Pinpoint the cell where the given text exists, returning its [X, Y] midpoint coordinate. 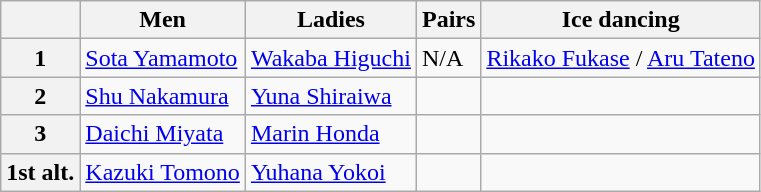
Ladies [330, 20]
2 [40, 96]
1 [40, 58]
1st alt. [40, 172]
Kazuki Tomono [163, 172]
Rikako Fukase / Aru Tateno [621, 58]
Pairs [448, 20]
Men [163, 20]
Yuna Shiraiwa [330, 96]
N/A [448, 58]
Yuhana Yokoi [330, 172]
Ice dancing [621, 20]
Shu Nakamura [163, 96]
Daichi Miyata [163, 134]
3 [40, 134]
Marin Honda [330, 134]
Wakaba Higuchi [330, 58]
Sota Yamamoto [163, 58]
